Capture the cell that displays the provided text and extract its [X, Y] central coordinate. 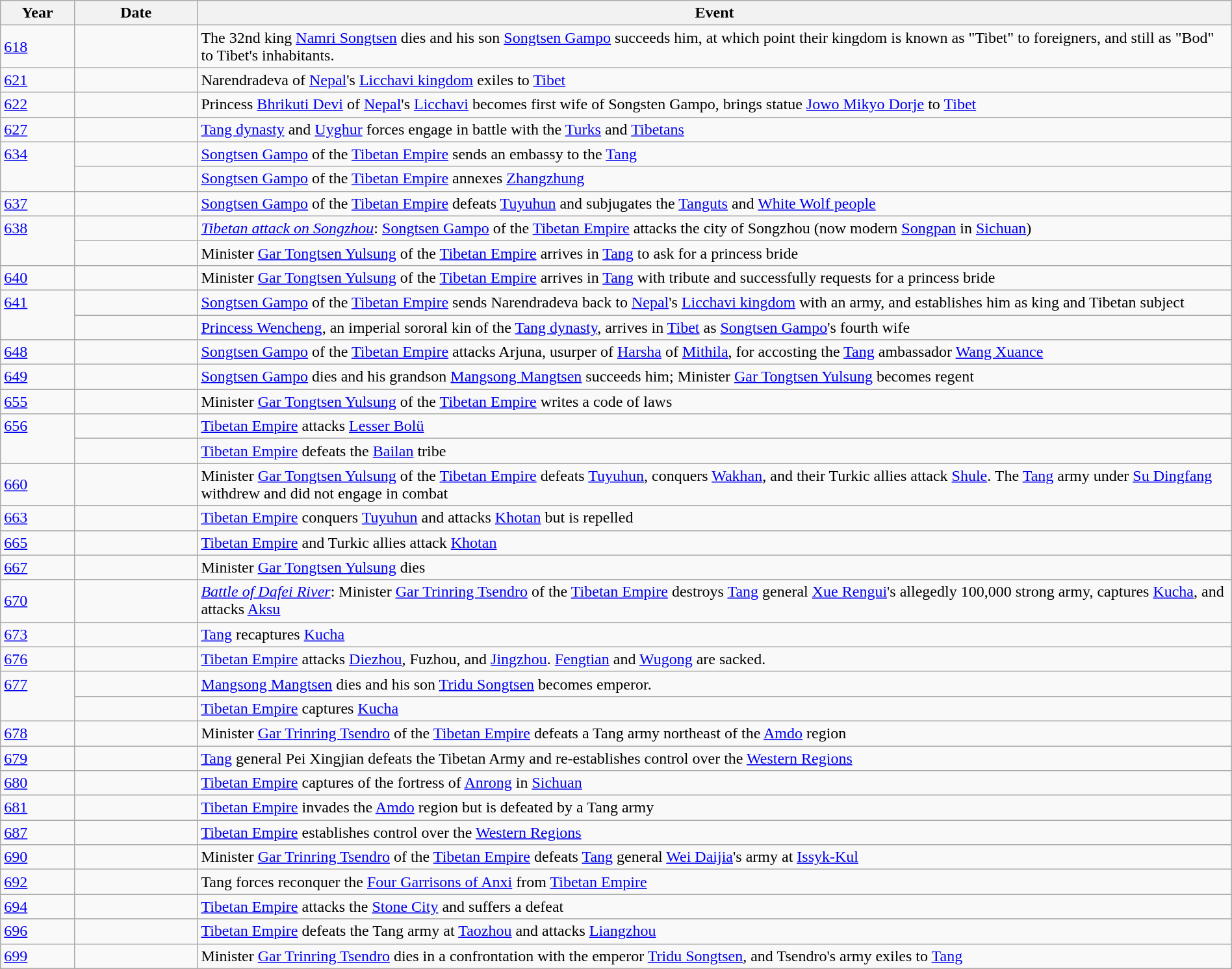
Minister Gar Trinring Tsendro of the Tibetan Empire defeats Tang general Wei Daijia's army at Issyk-Kul [715, 857]
Minister Gar Tongtsen Yulsung of the Tibetan Empire arrives in Tang with tribute and successfully requests for a princess bride [715, 278]
665 [38, 543]
656 [38, 439]
Songtsen Gampo of the Tibetan Empire attacks Arjuna, usurper of Harsha of Mithila, for accosting the Tang ambassador Wang Xuance [715, 352]
621 [38, 80]
618 [38, 47]
655 [38, 402]
634 [38, 166]
678 [38, 733]
641 [38, 315]
Tibetan Empire defeats the Bailan tribe [715, 451]
Mangsong Mangtsen dies and his son Tridu Songtsen becomes emperor. [715, 684]
667 [38, 567]
670 [38, 601]
Songtsen Gampo of the Tibetan Empire annexes Zhangzhung [715, 179]
Tibetan Empire conquers Tuyuhun and attacks Khotan but is repelled [715, 518]
Songtsen Gampo of the Tibetan Empire defeats Tuyuhun and subjugates the Tanguts and White Wolf people [715, 203]
Tibetan Empire defeats the Tang army at Taozhou and attacks Liangzhou [715, 931]
680 [38, 783]
Princess Bhrikuti Devi of Nepal's Licchavi becomes first wife of Songsten Gampo, brings statue Jowo Mikyo Dorje to Tibet [715, 105]
696 [38, 931]
Songtsen Gampo dies and his grandson Mangsong Mangtsen succeeds him; Minister Gar Tongtsen Yulsung becomes regent [715, 377]
627 [38, 129]
Tang general Pei Xingjian defeats the Tibetan Army and re-establishes control over the Western Regions [715, 758]
638 [38, 240]
673 [38, 634]
Tibetan Empire captures of the fortress of Anrong in Sichuan [715, 783]
Date [135, 13]
Songtsen Gampo of the Tibetan Empire sends an embassy to the Tang [715, 154]
694 [38, 907]
663 [38, 518]
677 [38, 696]
648 [38, 352]
687 [38, 833]
692 [38, 882]
Minister Gar Trinring Tsendro of the Tibetan Empire defeats a Tang army northeast of the Amdo region [715, 733]
Tang dynasty and Uyghur forces engage in battle with the Turks and Tibetans [715, 129]
640 [38, 278]
Tibetan Empire attacks Lesser Bolü [715, 426]
Tibetan attack on Songzhou: Songtsen Gampo of the Tibetan Empire attacks the city of Songzhou (now modern Songpan in Sichuan) [715, 228]
Princess Wencheng, an imperial sororal kin of the Tang dynasty, arrives in Tibet as Songtsen Gampo's fourth wife [715, 327]
699 [38, 956]
660 [38, 485]
Narendradeva of Nepal's Licchavi kingdom exiles to Tibet [715, 80]
Minister Gar Trinring Tsendro dies in a confrontation with the emperor Tridu Songtsen, and Tsendro's army exiles to Tang [715, 956]
676 [38, 659]
Tibetan Empire and Turkic allies attack Khotan [715, 543]
Tibetan Empire establishes control over the Western Regions [715, 833]
Year [38, 13]
Tibetan Empire attacks the Stone City and suffers a defeat [715, 907]
Event [715, 13]
Minister Gar Tongtsen Yulsung dies [715, 567]
Tibetan Empire captures Kucha [715, 708]
649 [38, 377]
Tibetan Empire invades the Amdo region but is defeated by a Tang army [715, 808]
637 [38, 203]
Tang forces reconquer the Four Garrisons of Anxi from Tibetan Empire [715, 882]
690 [38, 857]
622 [38, 105]
681 [38, 808]
Minister Gar Tongtsen Yulsung of the Tibetan Empire arrives in Tang to ask for a princess bride [715, 253]
679 [38, 758]
Tang recaptures Kucha [715, 634]
Minister Gar Tongtsen Yulsung of the Tibetan Empire writes a code of laws [715, 402]
Tibetan Empire attacks Diezhou, Fuzhou, and Jingzhou. Fengtian and Wugong are sacked. [715, 659]
